Search for the cell housing the specified text and yield its [X, Y] center coordinate. 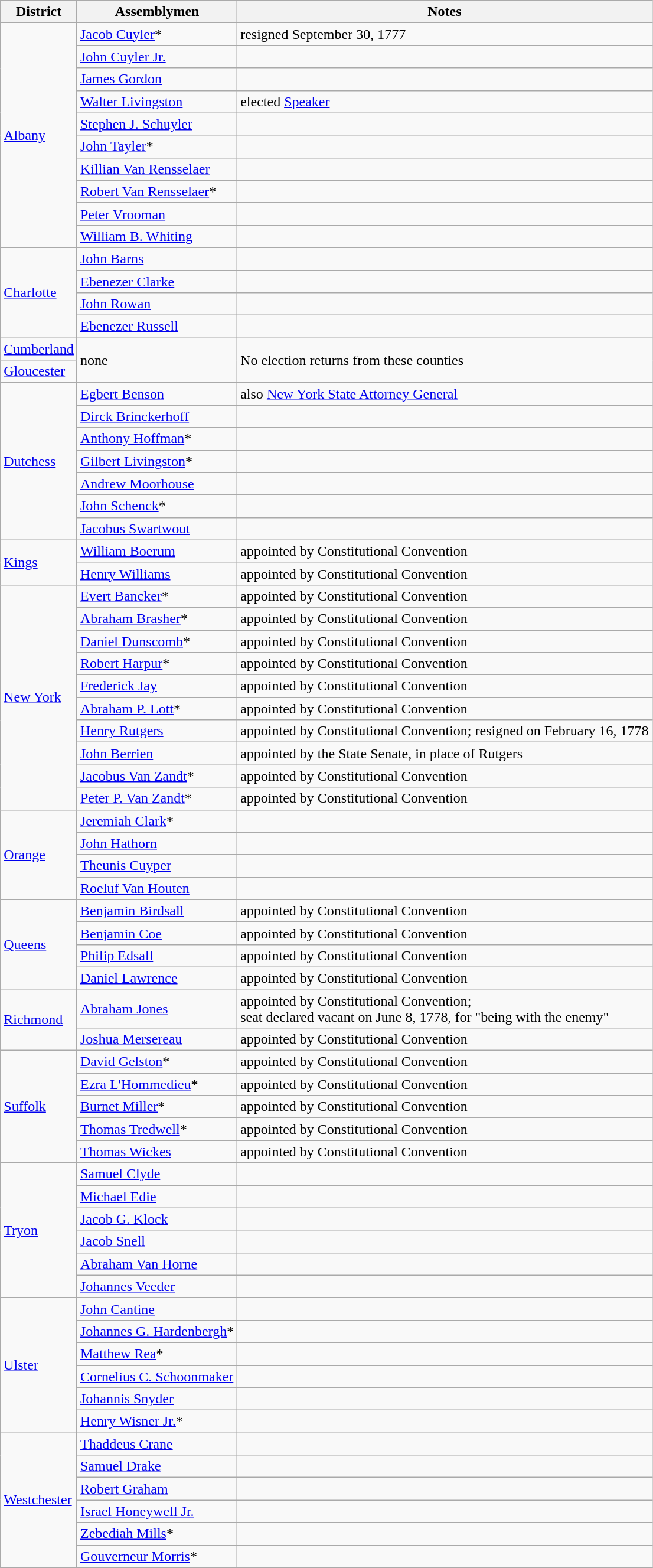
Jacob G. Klock [157, 1219]
Theunis Cuyper [157, 866]
Samuel Clyde [157, 1174]
Frederick Jay [157, 686]
Zebediah Mills* [157, 1534]
Orange [39, 855]
Ulster [39, 1365]
Abraham Brasher* [157, 618]
Peter Vrooman [157, 214]
Andrew Moorhouse [157, 484]
Robert Graham [157, 1489]
Johannis Snyder [157, 1399]
New York [39, 697]
Thomas Tredwell* [157, 1129]
Johannes Veeder [157, 1286]
Notes [445, 12]
Westchester [39, 1500]
Burnet Miller* [157, 1107]
Dirck Brinckerhoff [157, 416]
William B. Whiting [157, 236]
Gilbert Livingston* [157, 461]
also New York State Attorney General [445, 394]
Jeremiah Clark* [157, 821]
Daniel Lawrence [157, 978]
appointed by the State Senate, in place of Rutgers [445, 754]
Jacob Snell [157, 1241]
Gouverneur Morris* [157, 1556]
Henry Rutgers [157, 731]
Tryon [39, 1230]
Jacobus Van Zandt* [157, 776]
Richmond [39, 1021]
appointed by Constitutional Convention; seat declared vacant on June 8, 1778, for "being with the enemy" [445, 1009]
Cumberland [39, 349]
Samuel Drake [157, 1466]
Roeluf Van Houten [157, 888]
William Boerum [157, 551]
Killian Van Rensselaer [157, 169]
John Tayler* [157, 146]
Thomas Wickes [157, 1152]
Stephen J. Schuyler [157, 124]
Henry Wisner Jr.* [157, 1422]
Robert Harpur* [157, 664]
Dutchess [39, 461]
John Hathorn [157, 843]
Philip Edsall [157, 956]
David Gelston* [157, 1062]
Evert Bancker* [157, 596]
Michael Edie [157, 1197]
Jacob Cuyler* [157, 34]
John Rowan [157, 304]
Abraham P. Lott* [157, 709]
Robert Van Rensselaer* [157, 191]
Johannes G. Hardenbergh* [157, 1331]
Benjamin Birdsall [157, 911]
James Gordon [157, 79]
none [157, 360]
Charlotte [39, 292]
Albany [39, 136]
Kings [39, 562]
Thaddeus Crane [157, 1444]
Assemblymen [157, 12]
Suffolk [39, 1107]
Egbert Benson [157, 394]
Henry Williams [157, 573]
John Cantine [157, 1309]
appointed by Constitutional Convention; resigned on February 16, 1778 [445, 731]
Matthew Rea* [157, 1354]
John Berrien [157, 754]
John Schenck* [157, 506]
Ezra L'Hommedieu* [157, 1084]
Benjamin Coe [157, 933]
Peter P. Van Zandt* [157, 798]
Joshua Mersereau [157, 1039]
John Barns [157, 259]
Queens [39, 944]
Israel Honeywell Jr. [157, 1511]
Cornelius C. Schoonmaker [157, 1377]
District [39, 12]
elected Speaker [445, 102]
Gloucester [39, 371]
Abraham Van Horne [157, 1264]
Jacobus Swartwout [157, 529]
Ebenezer Clarke [157, 282]
Daniel Dunscomb* [157, 641]
No election returns from these counties [445, 360]
John Cuyler Jr. [157, 57]
Walter Livingston [157, 102]
Anthony Hoffman* [157, 439]
resigned September 30, 1777 [445, 34]
Ebenezer Russell [157, 327]
Abraham Jones [157, 1009]
